Provide the (X, Y) coordinate of the cell's center where the given text is located.  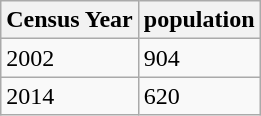
Census Year (70, 20)
904 (199, 58)
620 (199, 96)
2002 (70, 58)
2014 (70, 96)
population (199, 20)
